Scan for the cell matching the given text and deliver its (x, y) coordinate at center. 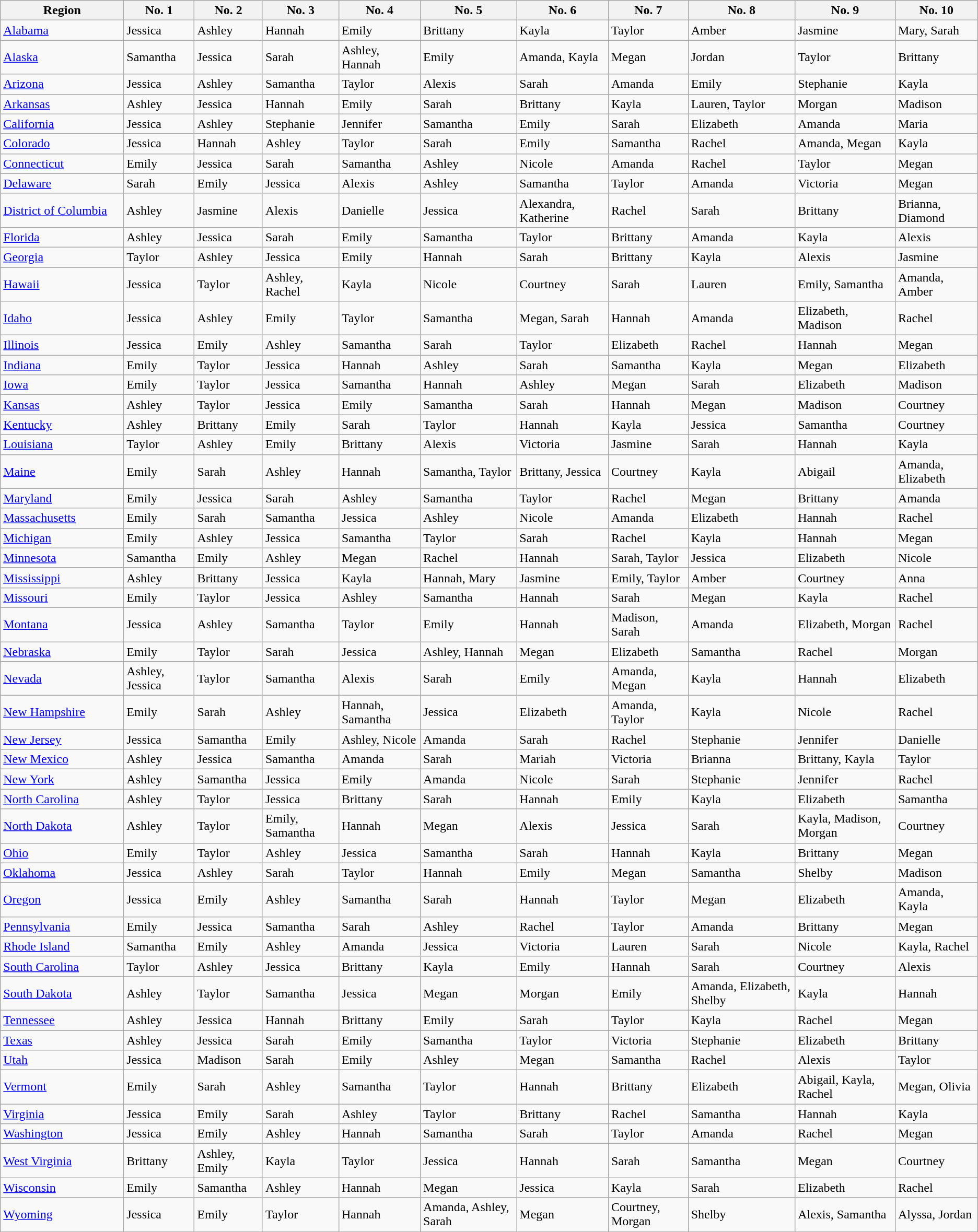
Rhode Island (62, 946)
No. 7 (648, 10)
Amanda, Taylor (648, 712)
Arizona (62, 84)
Amanda, Elizabeth (936, 471)
No. 1 (159, 10)
District of Columbia (62, 210)
Florida (62, 237)
Brianna, Diamond (936, 210)
Tennessee (62, 1020)
Elizabeth, Morgan (845, 625)
California (62, 124)
Ashley, Rachel (300, 284)
Virginia (62, 1114)
Montana (62, 625)
Alexis, Samantha (845, 1215)
Hannah, Samantha (379, 712)
New York (62, 779)
Ashley, Nicole (379, 740)
Iowa (62, 385)
Samantha, Taylor (469, 471)
Alyssa, Jordan (936, 1215)
Kansas (62, 405)
North Dakota (62, 826)
Wyoming (62, 1215)
Illinois (62, 345)
Anna (936, 578)
Emily, Taylor (648, 578)
South Carolina (62, 966)
Arkansas (62, 104)
Megan, Olivia (936, 1087)
Nebraska (62, 651)
Alaska (62, 57)
Oregon (62, 899)
Kayla, Madison, Morgan (845, 826)
Kentucky (62, 425)
Nevada (62, 679)
South Dakota (62, 993)
Brittany, Jessica (563, 471)
New Jersey (62, 740)
Abigail (845, 471)
Alabama (62, 30)
Indiana (62, 365)
Jordan (741, 57)
Idaho (62, 319)
Ashley, Emily (228, 1160)
Brianna (741, 759)
West Virginia (62, 1160)
Connecticut (62, 163)
Mississippi (62, 578)
Brittany, Kayla (845, 759)
Sarah, Taylor (648, 558)
No. 3 (300, 10)
Colorado (62, 144)
Ohio (62, 853)
No. 2 (228, 10)
Hannah, Mary (469, 578)
Abigail, Kayla, Rachel (845, 1087)
Alexandra, Katherine (563, 210)
Amanda, Ashley, Sarah (469, 1215)
Texas (62, 1040)
Utah (62, 1060)
Vermont (62, 1087)
Elizabeth, Madison (845, 319)
Georgia (62, 257)
Courtney, Morgan (648, 1215)
No. 10 (936, 10)
Louisiana (62, 444)
No. 5 (469, 10)
Region (62, 10)
Madison, Sarah (648, 625)
Pennsylvania (62, 926)
Amanda, Elizabeth, Shelby (741, 993)
North Carolina (62, 799)
Ashley, Jessica (159, 679)
No. 9 (845, 10)
Michigan (62, 538)
New Hampshire (62, 712)
Megan, Sarah (563, 319)
No. 6 (563, 10)
Maine (62, 471)
Maria (936, 124)
Massachusetts (62, 518)
Kayla, Rachel (936, 946)
Minnesota (62, 558)
Missouri (62, 597)
Oklahoma (62, 873)
Amanda, Amber (936, 284)
Wisconsin (62, 1188)
Washington (62, 1134)
No. 8 (741, 10)
Mary, Sarah (936, 30)
Maryland (62, 498)
Mariah (563, 759)
Delaware (62, 183)
New Mexico (62, 759)
Hawaii (62, 284)
No. 4 (379, 10)
Lauren, Taylor (741, 104)
